From the cell containing the given text, extract its center point as (X, Y) coordinate. 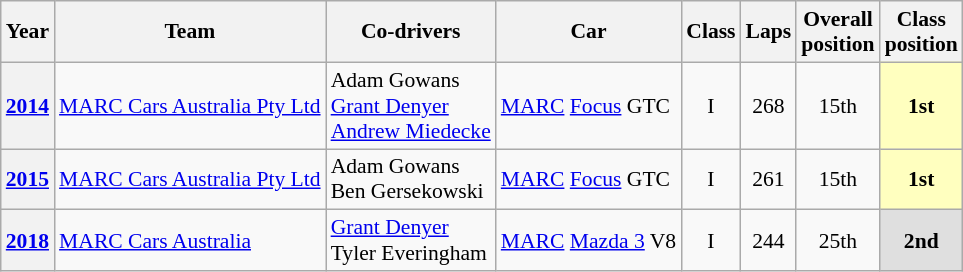
MARC Mazda 3 V8 (588, 240)
Laps (769, 32)
Adam Gowans Ben Gersekowski (411, 180)
2014 (28, 106)
Team (190, 32)
261 (769, 180)
Co-drivers (411, 32)
25th (838, 240)
Overallposition (838, 32)
2018 (28, 240)
2nd (922, 240)
268 (769, 106)
Classposition (922, 32)
244 (769, 240)
Car (588, 32)
Grant Denyer Tyler Everingham (411, 240)
Year (28, 32)
MARC Cars Australia (190, 240)
2015 (28, 180)
Adam Gowans Grant Denyer Andrew Miedecke (411, 106)
Class (710, 32)
